Identify which cell holds the provided text, then report its (X, Y) central coordinate. 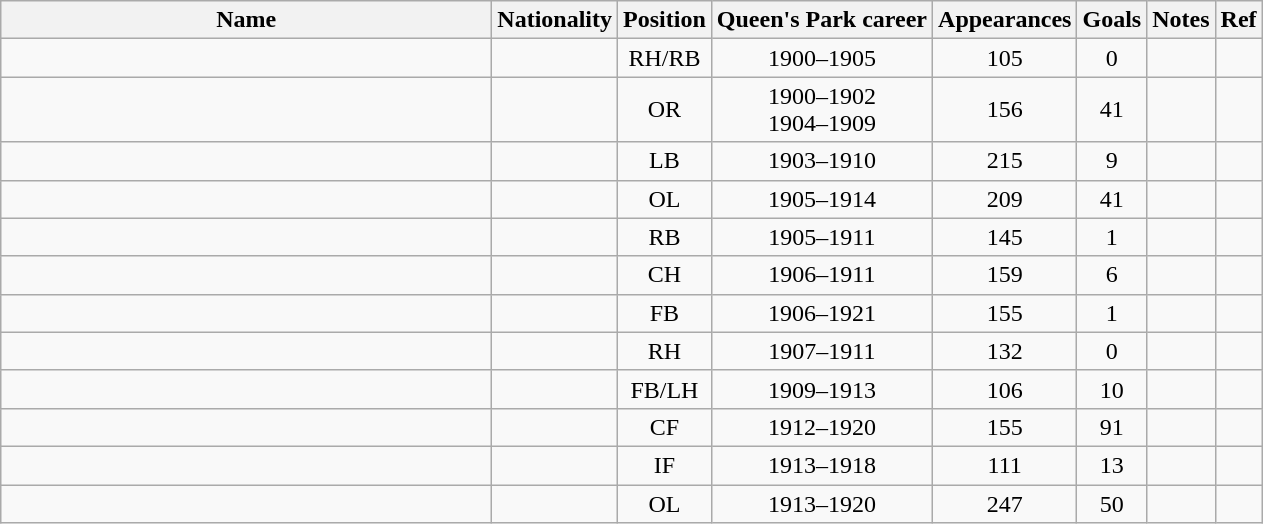
145 (1005, 237)
209 (1005, 199)
1900–19021904–1909 (822, 110)
1905–1911 (822, 237)
Ref (1238, 20)
247 (1005, 503)
9 (1112, 161)
1913–1920 (822, 503)
1913–1918 (822, 465)
1903–1910 (822, 161)
1905–1914 (822, 199)
Notes (1181, 20)
RH (665, 351)
156 (1005, 110)
Nationality (555, 20)
10 (1112, 389)
50 (1112, 503)
IF (665, 465)
Queen's Park career (822, 20)
91 (1112, 427)
Goals (1112, 20)
1912–1920 (822, 427)
LB (665, 161)
159 (1005, 275)
132 (1005, 351)
Appearances (1005, 20)
1900–1905 (822, 58)
1906–1911 (822, 275)
6 (1112, 275)
1906–1921 (822, 313)
OR (665, 110)
Name (246, 20)
215 (1005, 161)
FB (665, 313)
106 (1005, 389)
Position (665, 20)
105 (1005, 58)
CF (665, 427)
13 (1112, 465)
1909–1913 (822, 389)
1907–1911 (822, 351)
RH/RB (665, 58)
CH (665, 275)
FB/LH (665, 389)
111 (1005, 465)
RB (665, 237)
